Capture the cell that displays the provided text and extract its (X, Y) central coordinate. 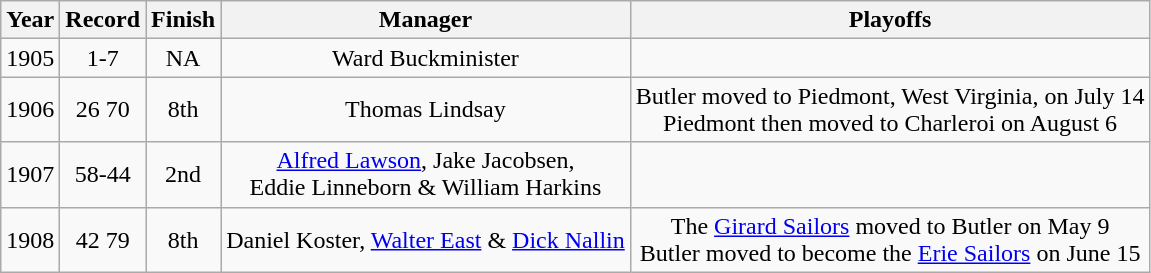
26 70 (103, 110)
Finish (184, 20)
58-44 (103, 174)
2nd (184, 174)
1906 (30, 110)
Daniel Koster, Walter East & Dick Nallin (426, 240)
1905 (30, 58)
Thomas Lindsay (426, 110)
42 79 (103, 240)
Playoffs (890, 20)
Alfred Lawson, Jake Jacobsen, Eddie Linneborn & William Harkins (426, 174)
Record (103, 20)
Manager (426, 20)
NA (184, 58)
Butler moved to Piedmont, West Virginia, on July 14 Piedmont then moved to Charleroi on August 6 (890, 110)
The Girard Sailors moved to Butler on May 9 Butler moved to become the Erie Sailors on June 15 (890, 240)
Year (30, 20)
1908 (30, 240)
1-7 (103, 58)
1907 (30, 174)
Ward Buckminister (426, 58)
